Output the [X, Y] coordinate of the center of the cell containing the given text.  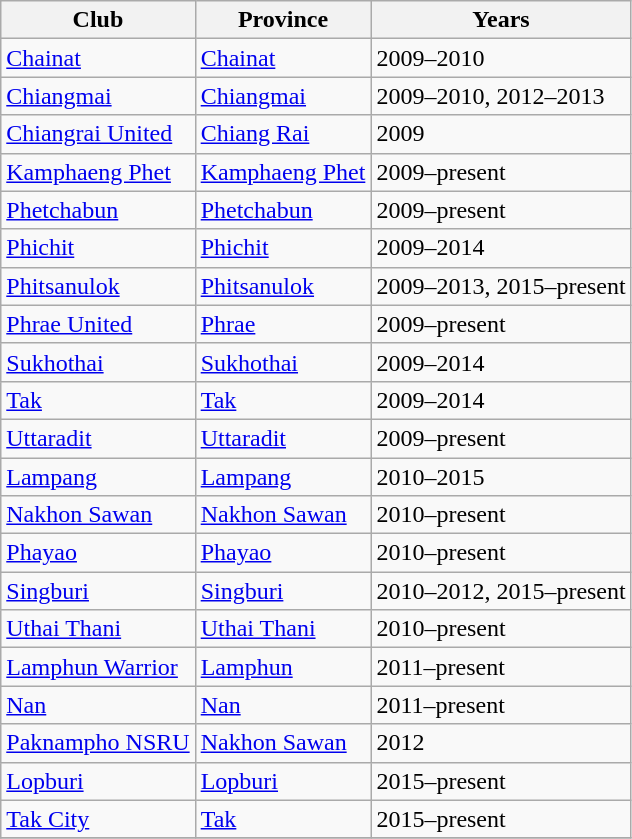
Phrae United [98, 324]
2009–2010 [501, 58]
Province [283, 20]
Chiang Rai [283, 134]
Phrae [283, 324]
Club [98, 20]
Lamphun Warrior [98, 667]
2009 [501, 134]
2009–2013, 2015–present [501, 286]
Years [501, 20]
Lamphun [283, 667]
2010–2012, 2015–present [501, 591]
2009–2010, 2012–2013 [501, 96]
Tak City [98, 819]
2012 [501, 743]
Chiangrai United [98, 134]
Paknampho NSRU [98, 743]
2010–2015 [501, 477]
